Identify which cell holds the provided text, then report its [x, y] central coordinate. 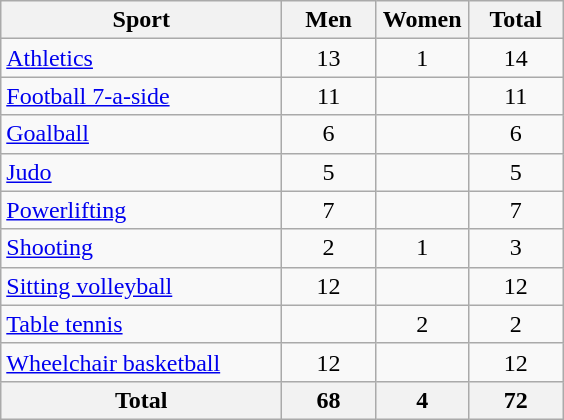
Powerlifting [142, 210]
Shooting [142, 248]
Goalball [142, 134]
Women [422, 20]
72 [516, 400]
Judo [142, 172]
Sitting volleyball [142, 286]
13 [329, 58]
Football 7-a-side [142, 96]
14 [516, 58]
Athletics [142, 58]
68 [329, 400]
Table tennis [142, 324]
Wheelchair basketball [142, 362]
Men [329, 20]
4 [422, 400]
3 [516, 248]
Sport [142, 20]
